For the text-containing cell, return its midpoint in (x, y) coordinate format. 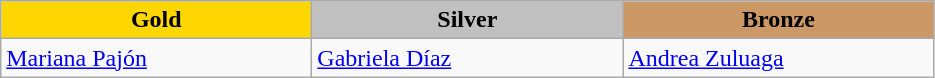
Gold (156, 20)
Andrea Zuluaga (778, 58)
Mariana Pajón (156, 58)
Bronze (778, 20)
Gabriela Díaz (468, 58)
Silver (468, 20)
